Find where the given text appears and provide that cell's center as (x, y) coordinate. 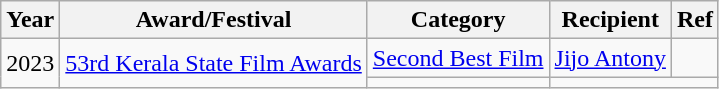
Jijo Antony (610, 58)
Ref (694, 20)
2023 (30, 64)
Recipient (610, 20)
53rd Kerala State Film Awards (214, 64)
Second Best Film (458, 58)
Year (30, 20)
Award/Festival (214, 20)
Category (458, 20)
